Scan for the cell matching the given text and deliver its [X, Y] coordinate at center. 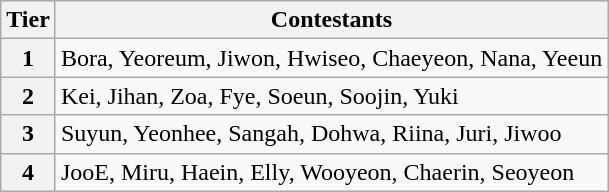
3 [28, 134]
Bora, Yeoreum, Jiwon, Hwiseo, Chaeyeon, Nana, Yeeun [331, 58]
Tier [28, 20]
Suyun, Yeonhee, Sangah, Dohwa, Riina, Juri, Jiwoo [331, 134]
Kei, Jihan, Zoa, Fye, Soeun, Soojin, Yuki [331, 96]
4 [28, 172]
2 [28, 96]
1 [28, 58]
Contestants [331, 20]
JooE, Miru, Haein, Elly, Wooyeon, Chaerin, Seoyeon [331, 172]
